Provide the (x, y) coordinate of the cell's center where the given text is located.  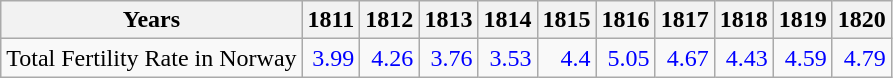
Years (152, 20)
1811 (331, 20)
3.53 (508, 58)
3.99 (331, 58)
4.59 (802, 58)
1812 (390, 20)
1817 (684, 20)
1816 (626, 20)
1813 (448, 20)
1818 (744, 20)
3.76 (448, 58)
4.43 (744, 58)
1814 (508, 20)
5.05 (626, 58)
1820 (862, 20)
4.26 (390, 58)
Total Fertility Rate in Norway (152, 58)
4.79 (862, 58)
1819 (802, 20)
1815 (566, 20)
4.4 (566, 58)
4.67 (684, 58)
